Locate the cell with the specified text and output its (X, Y) center coordinate. 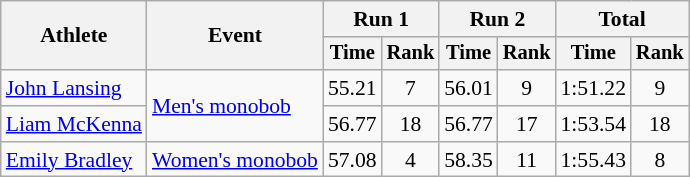
1:51.22 (594, 88)
Liam McKenna (74, 124)
7 (411, 88)
1:53.54 (594, 124)
Run 2 (497, 19)
17 (527, 124)
55.21 (352, 88)
Total (622, 19)
Event (235, 36)
56.01 (468, 88)
Athlete (74, 36)
Run 1 (381, 19)
Men's monobob (235, 106)
John Lansing (74, 88)
